Return [X, Y] of the center of cell containing provided text 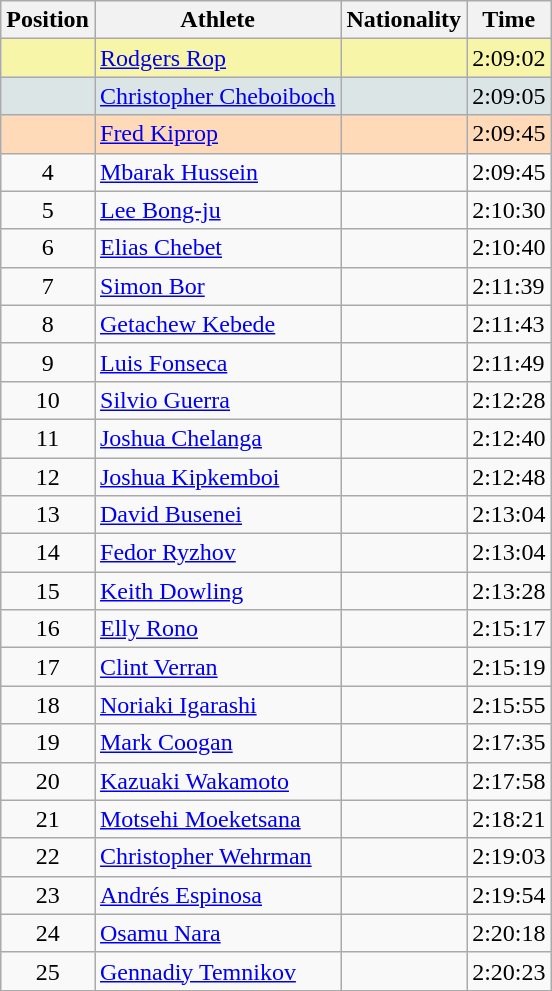
Lee Bong-ju [217, 210]
21 [48, 819]
2:10:40 [509, 248]
David Busenei [217, 515]
2:15:17 [509, 629]
Simon Bor [217, 286]
2:17:35 [509, 743]
Time [509, 20]
2:11:49 [509, 362]
Fedor Ryzhov [217, 553]
13 [48, 515]
10 [48, 400]
2:17:58 [509, 781]
15 [48, 591]
Mbarak Hussein [217, 172]
Elly Rono [217, 629]
2:15:19 [509, 667]
22 [48, 857]
2:11:43 [509, 324]
18 [48, 705]
Keith Dowling [217, 591]
Position [48, 20]
19 [48, 743]
2:12:28 [509, 400]
4 [48, 172]
2:20:23 [509, 971]
2:10:30 [509, 210]
Clint Verran [217, 667]
Kazuaki Wakamoto [217, 781]
Fred Kiprop [217, 134]
Osamu Nara [217, 933]
Christopher Wehrman [217, 857]
25 [48, 971]
11 [48, 438]
2:18:21 [509, 819]
6 [48, 248]
Mark Coogan [217, 743]
16 [48, 629]
Joshua Chelanga [217, 438]
Noriaki Igarashi [217, 705]
2:19:03 [509, 857]
Getachew Kebede [217, 324]
17 [48, 667]
2:15:55 [509, 705]
2:09:05 [509, 96]
Athlete [217, 20]
Andrés Espinosa [217, 895]
2:12:40 [509, 438]
Luis Fonseca [217, 362]
2:19:54 [509, 895]
23 [48, 895]
Motsehi Moeketsana [217, 819]
12 [48, 477]
Nationality [404, 20]
2:11:39 [509, 286]
Christopher Cheboiboch [217, 96]
7 [48, 286]
Joshua Kipkemboi [217, 477]
2:09:02 [509, 58]
Silvio Guerra [217, 400]
5 [48, 210]
14 [48, 553]
2:20:18 [509, 933]
Elias Chebet [217, 248]
Gennadiy Temnikov [217, 971]
20 [48, 781]
8 [48, 324]
24 [48, 933]
Rodgers Rop [217, 58]
9 [48, 362]
2:12:48 [509, 477]
2:13:28 [509, 591]
